Find where the given text appears and provide that cell's center as (X, Y) coordinate. 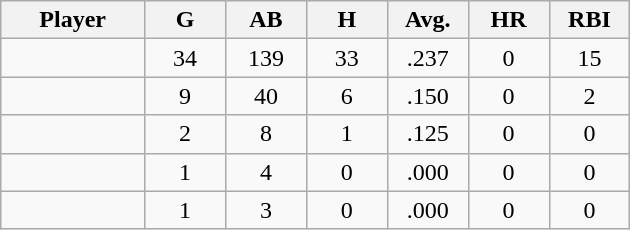
AB (266, 20)
8 (266, 134)
40 (266, 96)
H (346, 20)
Avg. (428, 20)
139 (266, 58)
15 (590, 58)
4 (266, 172)
.125 (428, 134)
3 (266, 210)
HR (508, 20)
.237 (428, 58)
6 (346, 96)
34 (186, 58)
Player (73, 20)
33 (346, 58)
G (186, 20)
9 (186, 96)
.150 (428, 96)
RBI (590, 20)
